For the text-containing cell, return its midpoint in (X, Y) coordinate format. 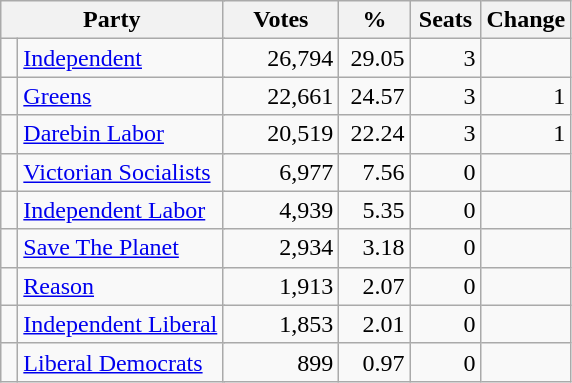
26,794 (281, 58)
22.24 (374, 134)
22,661 (281, 96)
4,939 (281, 210)
Darebin Labor (120, 134)
Votes (281, 20)
Save The Planet (120, 248)
Liberal Democrats (120, 362)
29.05 (374, 58)
Change (526, 20)
24.57 (374, 96)
1,913 (281, 286)
6,977 (281, 172)
Seats (446, 20)
Greens (120, 96)
7.56 (374, 172)
20,519 (281, 134)
Reason (120, 286)
2,934 (281, 248)
Independent Labor (120, 210)
3.18 (374, 248)
Party (112, 20)
Independent (120, 58)
2.01 (374, 324)
1,853 (281, 324)
5.35 (374, 210)
Victorian Socialists (120, 172)
Independent Liberal (120, 324)
2.07 (374, 286)
0.97 (374, 362)
899 (281, 362)
% (374, 20)
